Detect which cell encompasses the target text, then output its [x, y] center coordinate. 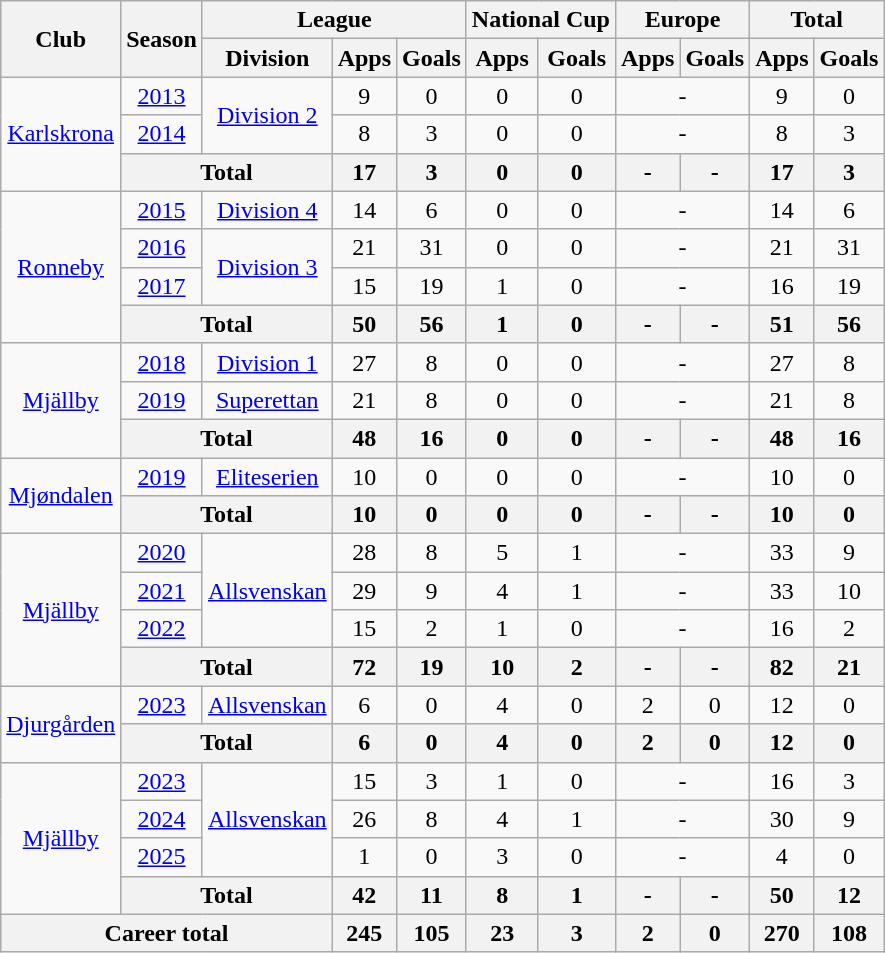
72 [364, 667]
28 [364, 553]
Division 1 [267, 362]
51 [782, 324]
26 [364, 819]
2014 [162, 134]
Division 2 [267, 115]
42 [364, 895]
11 [432, 895]
Club [61, 39]
5 [502, 553]
2016 [162, 248]
Season [162, 39]
108 [849, 933]
30 [782, 819]
2015 [162, 210]
Ronneby [61, 267]
2021 [162, 591]
Mjøndalen [61, 496]
Division [267, 58]
Karlskrona [61, 134]
105 [432, 933]
82 [782, 667]
2020 [162, 553]
2025 [162, 857]
National Cup [540, 20]
Eliteserien [267, 477]
2017 [162, 286]
2024 [162, 819]
2022 [162, 629]
29 [364, 591]
245 [364, 933]
Superettan [267, 400]
270 [782, 933]
Division 3 [267, 267]
Division 4 [267, 210]
23 [502, 933]
Career total [166, 933]
2018 [162, 362]
League [334, 20]
Europe [682, 20]
Djurgården [61, 724]
2013 [162, 96]
